Extract the [x, y] coordinate from the center of the cell holding the provided text.  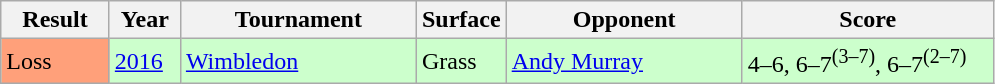
Opponent [624, 20]
2016 [144, 62]
Loss [56, 62]
Score [868, 20]
Year [144, 20]
Tournament [298, 20]
4–6, 6–7(3–7), 6–7(2–7) [868, 62]
Result [56, 20]
Surface [461, 20]
Andy Murray [624, 62]
Grass [461, 62]
Wimbledon [298, 62]
